Determine the (x, y) coordinate at the center of the cell enclosing the given text.  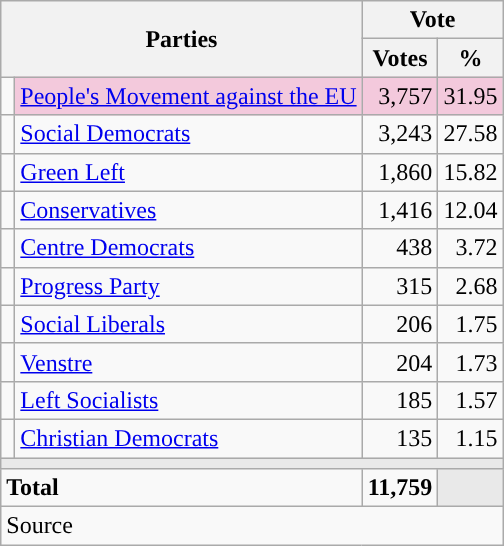
Source (252, 526)
Vote (432, 20)
1.73 (470, 362)
31.95 (470, 96)
Social Democrats (188, 134)
Green Left (188, 172)
3,243 (400, 134)
Centre Democrats (188, 248)
Total (182, 488)
Votes (400, 58)
1,416 (400, 210)
1,860 (400, 172)
438 (400, 248)
15.82 (470, 172)
People's Movement against the EU (188, 96)
1.75 (470, 324)
27.58 (470, 134)
11,759 (400, 488)
3.72 (470, 248)
12.04 (470, 210)
Social Liberals (188, 324)
Left Socialists (188, 400)
% (470, 58)
204 (400, 362)
315 (400, 286)
Progress Party (188, 286)
185 (400, 400)
1.57 (470, 400)
2.68 (470, 286)
206 (400, 324)
Parties (182, 39)
3,757 (400, 96)
1.15 (470, 438)
Conservatives (188, 210)
Venstre (188, 362)
Christian Democrats (188, 438)
135 (400, 438)
